Pinpoint the cell where the given text exists, returning its (x, y) midpoint coordinate. 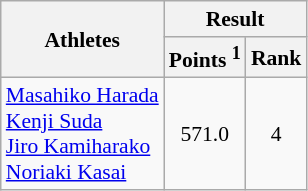
Result (236, 19)
Rank (276, 58)
571.0 (205, 134)
Points 1 (205, 58)
4 (276, 134)
Masahiko HaradaKenji SudaJiro KamiharakoNoriaki Kasai (82, 134)
Athletes (82, 40)
